Scan for the cell matching the given text and deliver its (x, y) coordinate at center. 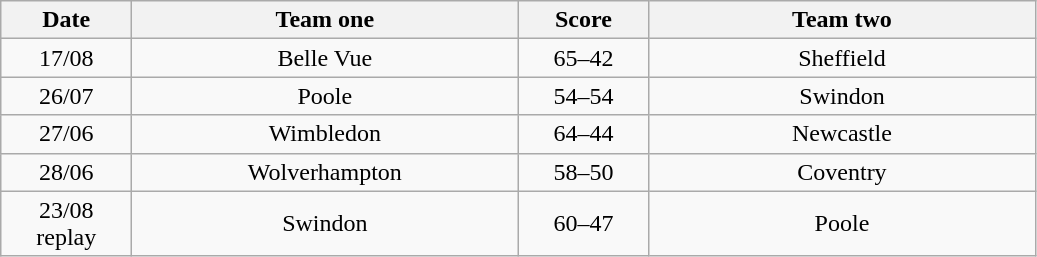
26/07 (66, 96)
Sheffield (842, 58)
28/06 (66, 172)
Team two (842, 20)
Wimbledon (325, 134)
Team one (325, 20)
Wolverhampton (325, 172)
60–47 (584, 224)
54–54 (584, 96)
64–44 (584, 134)
Belle Vue (325, 58)
Date (66, 20)
17/08 (66, 58)
Newcastle (842, 134)
23/08replay (66, 224)
27/06 (66, 134)
65–42 (584, 58)
Score (584, 20)
58–50 (584, 172)
Coventry (842, 172)
